Search for the cell housing the specified text and yield its [X, Y] center coordinate. 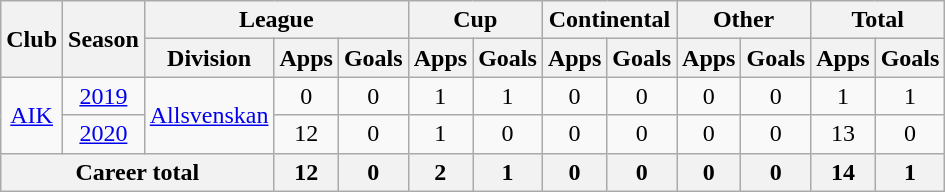
2020 [104, 134]
League [276, 20]
Allsvenskan [209, 115]
Season [104, 39]
2 [440, 172]
Career total [138, 172]
Other [744, 20]
Continental [609, 20]
Club [32, 39]
13 [843, 134]
14 [843, 172]
Cup [475, 20]
Division [209, 58]
Total [878, 20]
AIK [32, 115]
2019 [104, 96]
